Provide the (x, y) coordinate of the cell's center where the given text is located.  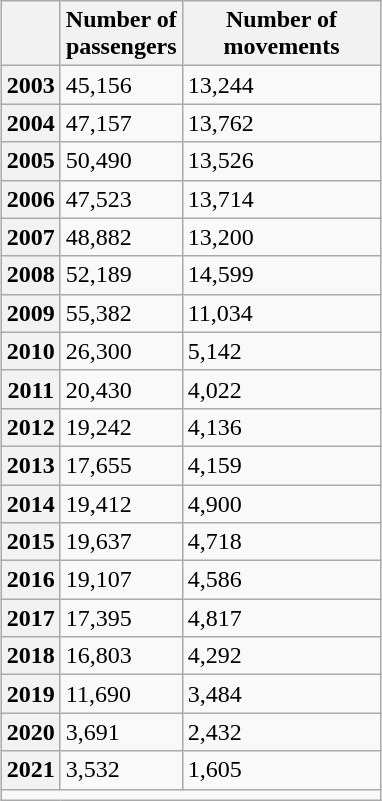
2009 (30, 313)
2018 (30, 656)
19,107 (121, 580)
Number ofmovements (282, 34)
2012 (30, 427)
4,817 (282, 618)
4,022 (282, 389)
4,718 (282, 542)
14,599 (282, 275)
26,300 (121, 351)
17,395 (121, 618)
13,244 (282, 85)
2015 (30, 542)
19,242 (121, 427)
2007 (30, 237)
4,586 (282, 580)
2013 (30, 465)
Number ofpassengers (121, 34)
2003 (30, 85)
2020 (30, 732)
2021 (30, 770)
2019 (30, 694)
13,762 (282, 123)
3,532 (121, 770)
2006 (30, 199)
4,159 (282, 465)
55,382 (121, 313)
47,157 (121, 123)
2014 (30, 503)
4,136 (282, 427)
3,484 (282, 694)
2005 (30, 161)
20,430 (121, 389)
3,691 (121, 732)
47,523 (121, 199)
2004 (30, 123)
1,605 (282, 770)
2016 (30, 580)
4,292 (282, 656)
2011 (30, 389)
48,882 (121, 237)
2,432 (282, 732)
5,142 (282, 351)
17,655 (121, 465)
4,900 (282, 503)
13,526 (282, 161)
2010 (30, 351)
19,637 (121, 542)
50,490 (121, 161)
52,189 (121, 275)
45,156 (121, 85)
2008 (30, 275)
13,200 (282, 237)
19,412 (121, 503)
11,034 (282, 313)
2017 (30, 618)
13,714 (282, 199)
11,690 (121, 694)
16,803 (121, 656)
